Detect which cell encompasses the target text, then output its (X, Y) center coordinate. 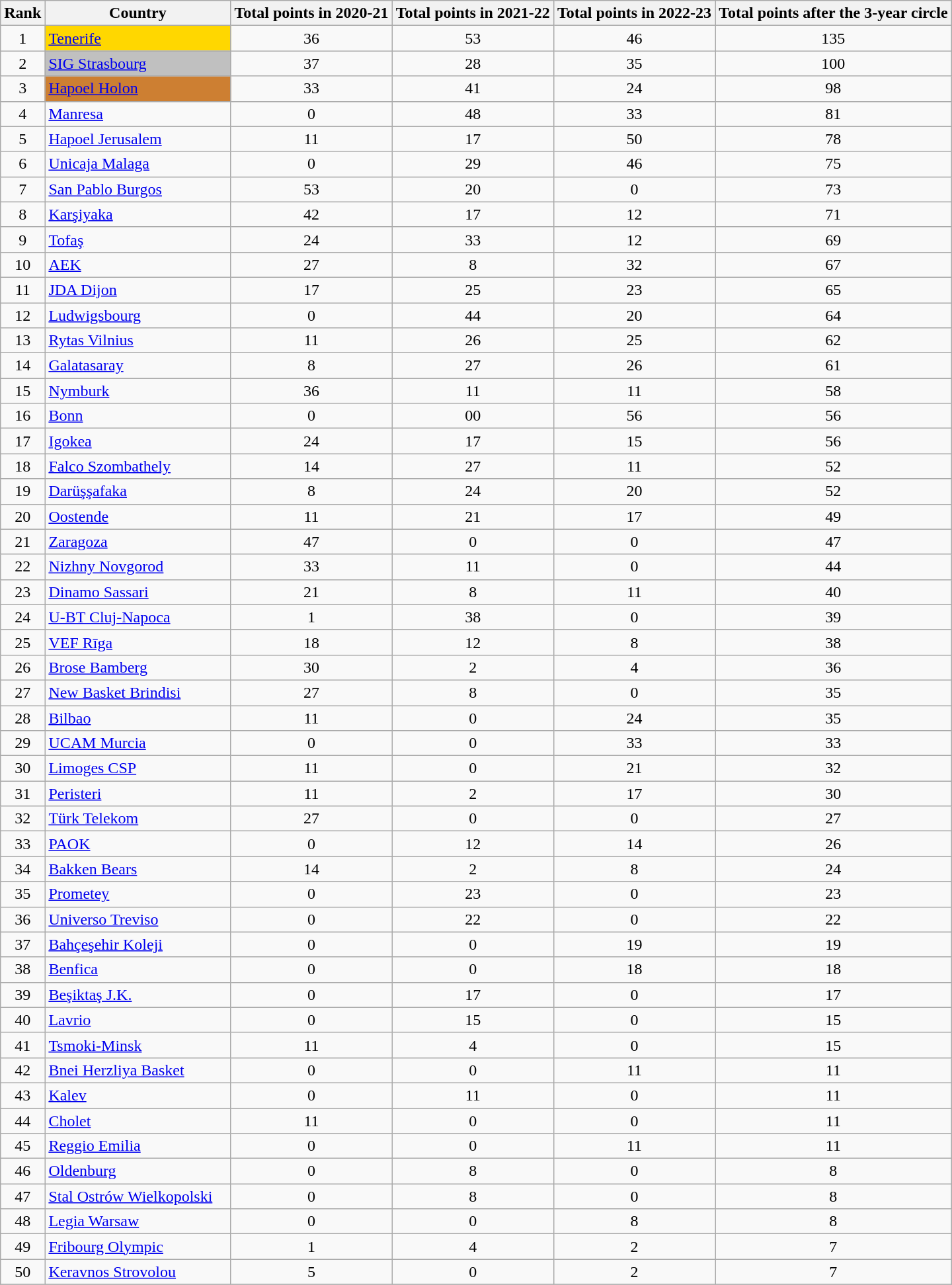
Beşiktaş J.K. (138, 995)
9 (22, 239)
Manresa (138, 114)
62 (833, 341)
6 (22, 164)
Rank (22, 13)
Bilbao (138, 718)
Lavrio (138, 1020)
61 (833, 366)
Nymburk (138, 391)
78 (833, 139)
64 (833, 315)
AEK (138, 265)
Oostende (138, 517)
Hapoel Holon (138, 89)
Limoges CSP (138, 768)
73 (833, 189)
Oldenburg (138, 1171)
Cholet (138, 1121)
Keravnos Strovolou (138, 1272)
34 (22, 869)
Karşiyaka (138, 214)
Country (138, 13)
UCAM Murcia (138, 743)
Hapoel Jerusalem (138, 139)
VEF Rīga (138, 642)
Benfica (138, 970)
00 (473, 416)
3 (22, 89)
SIG Strasbourg (138, 63)
45 (22, 1146)
71 (833, 214)
75 (833, 164)
Nizhny Novgorod (138, 567)
31 (22, 794)
Galatasaray (138, 366)
58 (833, 391)
Total points in 2022-23 (634, 13)
Türk Telekom (138, 819)
67 (833, 265)
13 (22, 341)
U-BT Cluj-Napoca (138, 617)
Tsmoki-Minsk (138, 1045)
Bonn (138, 416)
43 (22, 1095)
Falco Szombathely (138, 466)
Darüşşafaka (138, 491)
Dinamo Sassari (138, 592)
New Basket Brindisi (138, 692)
Unicaja Malaga (138, 164)
Bahçeşehir Koleji (138, 944)
Fribourg Olympic (138, 1247)
Universo Treviso (138, 919)
Legia Warsaw (138, 1222)
10 (22, 265)
16 (22, 416)
Bnei Herzliya Basket (138, 1070)
100 (833, 63)
Total points after the 3-year circle (833, 13)
Stal Ostrów Wielkopolski (138, 1196)
65 (833, 290)
Total points in 2020-21 (311, 13)
Kalev (138, 1095)
Total points in 2021-22 (473, 13)
98 (833, 89)
JDA Dijon (138, 290)
Igokea (138, 441)
135 (833, 38)
Prometey (138, 894)
Rytas Vilnius (138, 341)
Reggio Emilia (138, 1146)
Zaragoza (138, 542)
PAOK (138, 844)
San Pablo Burgos (138, 189)
81 (833, 114)
Tenerife (138, 38)
Brose Bamberg (138, 667)
69 (833, 239)
Tofaş (138, 239)
Bakken Bears (138, 869)
Peristeri (138, 794)
Ludwigsbourg (138, 315)
